From the cell containing the given text, extract its center point as [X, Y] coordinate. 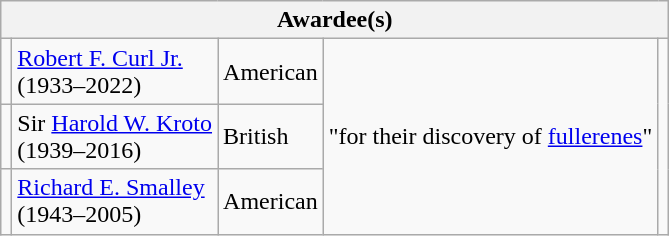
"for their discovery of fullerenes" [490, 136]
Sir Harold W. Kroto(1939–2016) [115, 136]
Awardee(s) [335, 20]
British [271, 136]
Richard E. Smalley(1943–2005) [115, 202]
Robert F. Curl Jr.(1933–2022) [115, 72]
